Return the (X, Y) coordinate for the center point of the cell that contains the specified text.  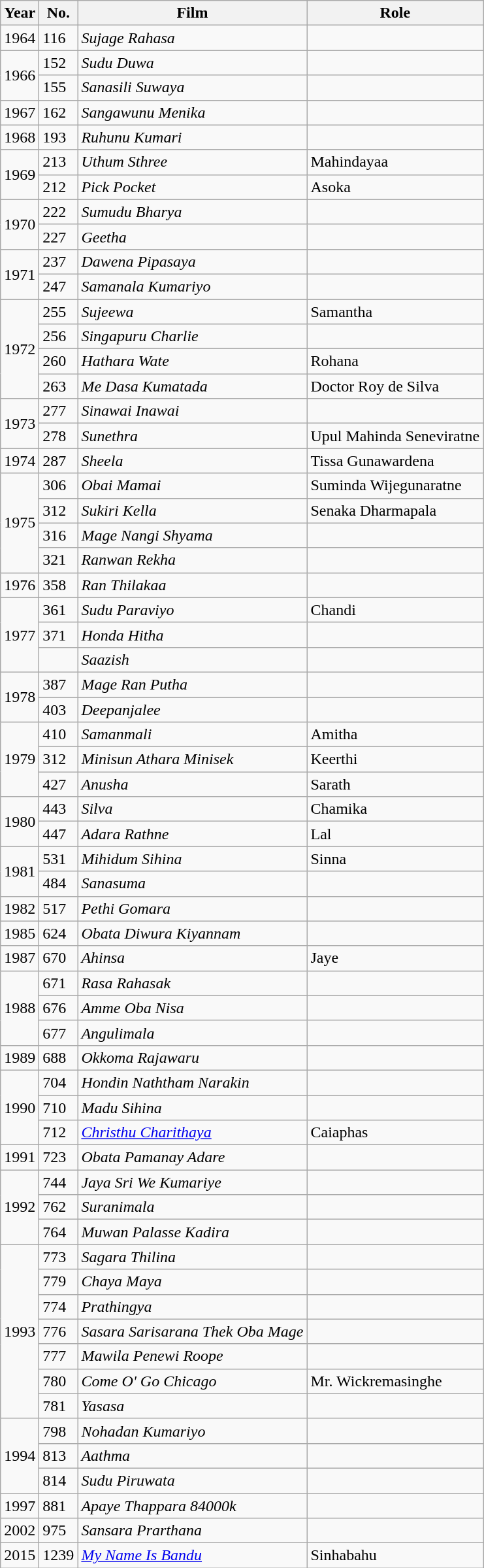
Chaya Maya (192, 1282)
Samanala Kumariyo (192, 286)
Angulimala (192, 1033)
Year (20, 13)
Suranimala (192, 1207)
Sansara Prarthana (192, 1531)
Chandi (395, 610)
Apaye Thappara 84000k (192, 1505)
256 (59, 337)
Sunethra (192, 436)
776 (59, 1331)
814 (59, 1480)
306 (59, 486)
358 (59, 585)
Sujeewa (192, 312)
260 (59, 361)
712 (59, 1133)
Mahindayaa (395, 162)
227 (59, 237)
Film (192, 13)
1977 (20, 635)
Tissa Gunawardena (395, 461)
Sinhabahu (395, 1556)
387 (59, 684)
Sangawunu Menika (192, 112)
155 (59, 88)
881 (59, 1505)
410 (59, 735)
Nohadan Kumariyo (192, 1431)
1968 (20, 137)
Hathara Wate (192, 361)
Chamika (395, 809)
Sudu Piruwata (192, 1480)
Obai Mamai (192, 486)
Pick Pocket (192, 187)
371 (59, 635)
427 (59, 784)
781 (59, 1406)
Sagara Thilina (192, 1257)
1972 (20, 349)
1992 (20, 1207)
Keerthi (395, 759)
1975 (20, 523)
Rohana (395, 361)
Mage Ran Putha (192, 684)
975 (59, 1531)
Sudu Duwa (192, 63)
Okkoma Rajawaru (192, 1058)
Singapuru Charlie (192, 337)
677 (59, 1033)
531 (59, 859)
1989 (20, 1058)
403 (59, 709)
1987 (20, 958)
Yasasa (192, 1406)
Sheela (192, 461)
116 (59, 38)
Sumudu Bharya (192, 212)
Christhu Charithaya (192, 1133)
278 (59, 436)
Hondin Naththam Narakin (192, 1082)
287 (59, 461)
1976 (20, 585)
676 (59, 1008)
Role (395, 13)
1978 (20, 697)
Amme Oba Nisa (192, 1008)
443 (59, 809)
Minisun Athara Minisek (192, 759)
813 (59, 1456)
Geetha (192, 237)
Madu Sihina (192, 1108)
Sinawai Inawai (192, 411)
152 (59, 63)
Honda Hitha (192, 635)
277 (59, 411)
Ranwan Rekha (192, 560)
No. (59, 13)
1969 (20, 175)
Prathingya (192, 1307)
1985 (20, 933)
361 (59, 610)
Caiaphas (395, 1133)
Deepanjalee (192, 709)
798 (59, 1431)
1982 (20, 909)
321 (59, 560)
1967 (20, 112)
1988 (20, 1008)
255 (59, 312)
Jaya Sri We Kumariye (192, 1182)
670 (59, 958)
Saazish (192, 659)
Mage Nangi Shyama (192, 535)
Dawena Pipasaya (192, 261)
1991 (20, 1158)
517 (59, 909)
Sukiri Kella (192, 510)
Me Dasa Kumatada (192, 386)
Ran Thilakaa (192, 585)
1979 (20, 759)
688 (59, 1058)
774 (59, 1307)
1966 (20, 75)
1981 (20, 871)
777 (59, 1356)
1970 (20, 224)
764 (59, 1232)
Lal (395, 834)
Uthum Sthree (192, 162)
Anusha (192, 784)
Sanasili Suwaya (192, 88)
Sudu Paraviyo (192, 610)
1980 (20, 822)
Obata Diwura Kiyannam (192, 933)
773 (59, 1257)
Upul Mahinda Seneviratne (395, 436)
762 (59, 1207)
671 (59, 983)
247 (59, 286)
Sarath (395, 784)
Suminda Wijegunaratne (395, 486)
624 (59, 933)
213 (59, 162)
Obata Pamanay Adare (192, 1158)
Silva (192, 809)
704 (59, 1082)
Mawila Penewi Roope (192, 1356)
Mihidum Sihina (192, 859)
Adara Rathne (192, 834)
Samanmali (192, 735)
Doctor Roy de Silva (395, 386)
1239 (59, 1556)
2015 (20, 1556)
Aathma (192, 1456)
Jaye (395, 958)
Pethi Gomara (192, 909)
1990 (20, 1107)
Asoka (395, 187)
Ahinsa (192, 958)
744 (59, 1182)
Sanasuma (192, 884)
1994 (20, 1456)
Come O' Go Chicago (192, 1381)
723 (59, 1158)
1964 (20, 38)
484 (59, 884)
193 (59, 137)
316 (59, 535)
Samantha (395, 312)
Amitha (395, 735)
Rasa Rahasak (192, 983)
1997 (20, 1505)
My Name Is Bandu (192, 1556)
1971 (20, 274)
222 (59, 212)
447 (59, 834)
780 (59, 1381)
212 (59, 187)
779 (59, 1282)
162 (59, 112)
Ruhunu Kumari (192, 137)
1973 (20, 424)
Sinna (395, 859)
Sasara Sarisarana Thek Oba Mage (192, 1331)
1974 (20, 461)
710 (59, 1108)
Sujage Rahasa (192, 38)
Muwan Palasse Kadira (192, 1232)
2002 (20, 1531)
237 (59, 261)
263 (59, 386)
1993 (20, 1331)
Mr. Wickremasinghe (395, 1381)
Senaka Dharmapala (395, 510)
